Identify which cell holds the provided text, then report its [x, y] central coordinate. 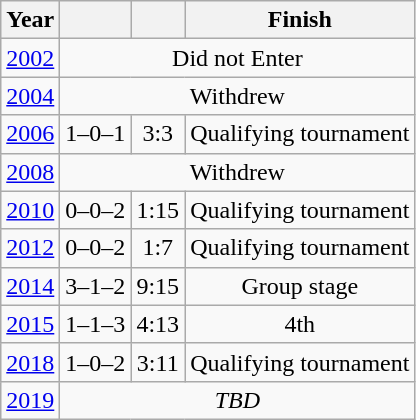
3–1–2 [96, 286]
Did not Enter [238, 58]
1–0–2 [96, 362]
3:3 [158, 134]
1–0–1 [96, 134]
4:13 [158, 324]
2014 [30, 286]
1:15 [158, 210]
Group stage [300, 286]
2008 [30, 172]
2018 [30, 362]
4th [300, 324]
2002 [30, 58]
Finish [300, 20]
2004 [30, 96]
Year [30, 20]
2015 [30, 324]
TBD [238, 400]
2006 [30, 134]
1–1–3 [96, 324]
2019 [30, 400]
1:7 [158, 248]
2010 [30, 210]
3:11 [158, 362]
2012 [30, 248]
9:15 [158, 286]
